Extract the [x, y] coordinate from the center of the cell holding the provided text.  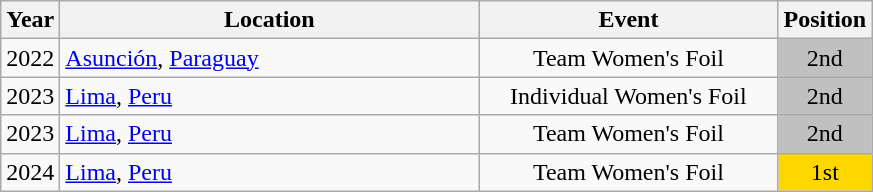
Asunción, Paraguay [270, 58]
Position [825, 20]
Year [30, 20]
2022 [30, 58]
2024 [30, 172]
1st [825, 172]
Individual Women's Foil [628, 96]
Location [270, 20]
Event [628, 20]
